Pinpoint the cell where the given text exists, returning its [x, y] midpoint coordinate. 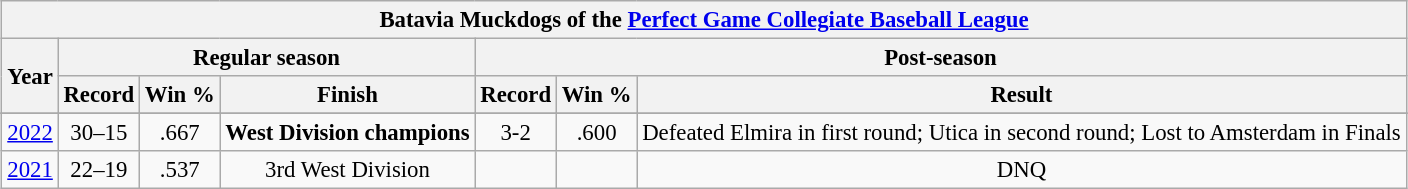
30–15 [98, 133]
Finish [348, 95]
3-2 [516, 133]
Batavia Muckdogs of the Perfect Game Collegiate Baseball League [704, 20]
.667 [180, 133]
DNQ [1022, 170]
Defeated Elmira in first round; Utica in second round; Lost to Amsterdam in Finals [1022, 133]
Year [30, 76]
22–19 [98, 170]
Post-season [940, 58]
2021 [30, 170]
.537 [180, 170]
Regular season [266, 58]
2022 [30, 133]
West Division champions [348, 133]
.600 [596, 133]
Result [1022, 95]
3rd West Division [348, 170]
